Detect which cell encompasses the target text, then output its [X, Y] center coordinate. 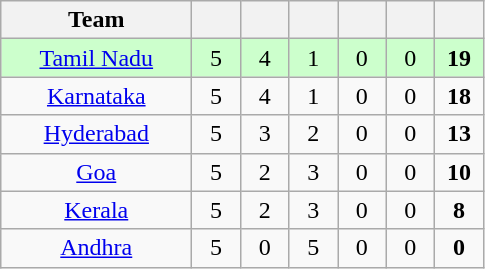
13 [460, 134]
Karnataka [96, 96]
18 [460, 96]
Kerala [96, 210]
Goa [96, 172]
Tamil Nadu [96, 58]
Andhra [96, 248]
Hyderabad [96, 134]
10 [460, 172]
Team [96, 20]
8 [460, 210]
19 [460, 58]
